Locate the cell with the specified text and output its [x, y] center coordinate. 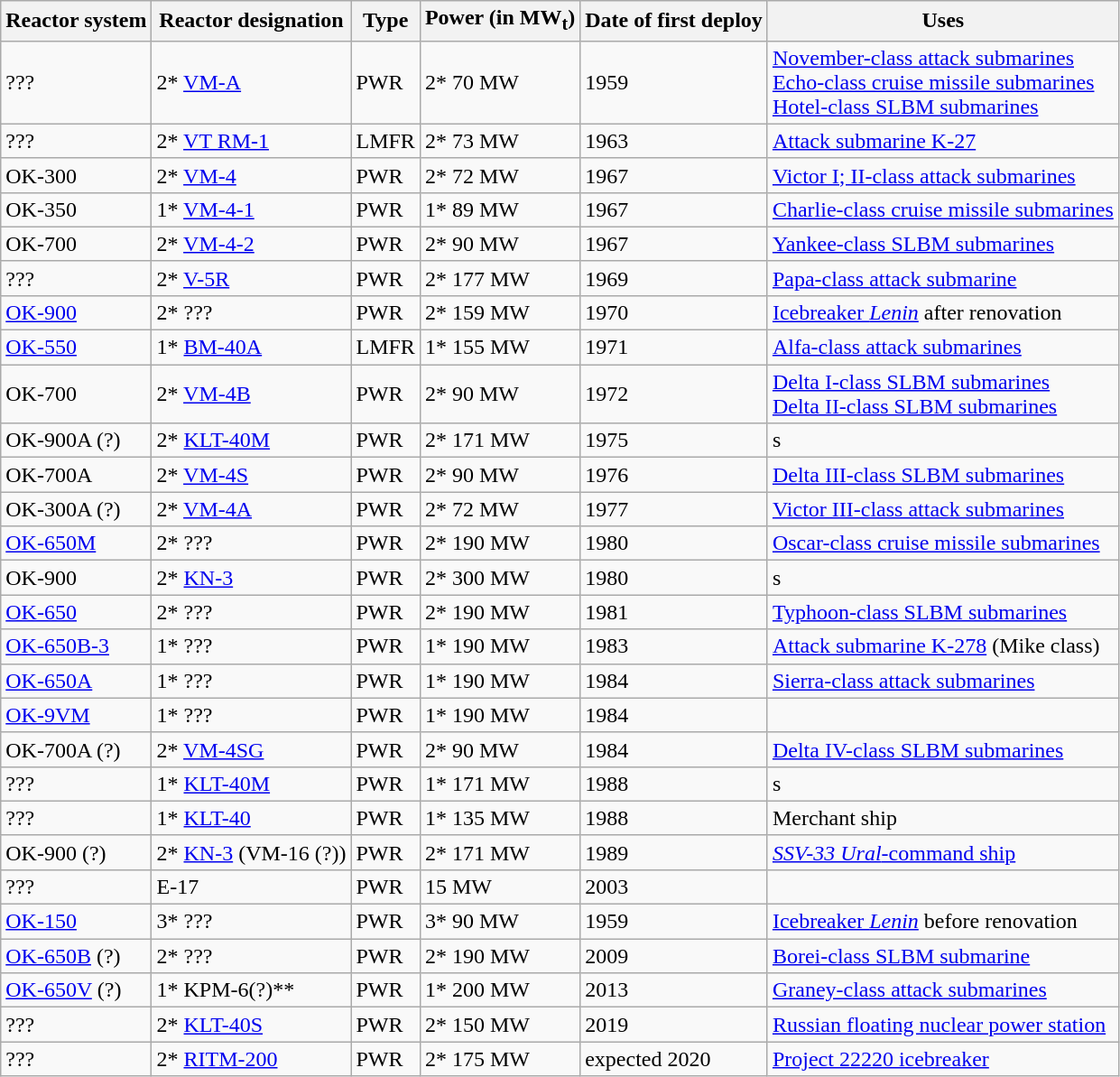
15 MW [500, 887]
2* KN-3 (VM-16 (?)) [251, 852]
2* 300 MW [500, 578]
1* KLT-40 [251, 818]
1989 [674, 852]
OK-550 [76, 348]
1963 [674, 141]
2* VM-4-2 [251, 244]
1* 200 MW [500, 990]
Uses [942, 21]
1* 135 MW [500, 818]
2* 150 MW [500, 1025]
2* RITM-200 [251, 1059]
2013 [674, 990]
1969 [674, 278]
OK-650M [76, 543]
Sierra-class attack submarines [942, 681]
2003 [674, 887]
1* 171 MW [500, 784]
2019 [674, 1025]
OK-900 (?) [76, 852]
Icebreaker Lenin after renovation [942, 312]
1* 89 MW [500, 209]
1* KPM-6(?)** [251, 990]
1970 [674, 312]
Delta IV-class SLBM submarines [942, 749]
2* 159 MW [500, 312]
1* 155 MW [500, 348]
1* KLT-40M [251, 784]
Reactor system [76, 21]
1976 [674, 475]
Borei-class SLBM submarine [942, 956]
OK-700A [76, 475]
OK-650V (?) [76, 990]
2* VM-4A [251, 509]
2* VM-4SG [251, 749]
3* 90 MW [500, 922]
November-class attack submarinesEcho-class cruise missile submarinesHotel-class SLBM submarines [942, 82]
2* VM-4B [251, 394]
Project 22220 icebreaker [942, 1059]
2009 [674, 956]
2* KLT-40S [251, 1025]
1981 [674, 612]
Oscar-class cruise missile submarines [942, 543]
Graney-class attack submarines [942, 990]
1* VM-4-1 [251, 209]
Alfa-class attack submarines [942, 348]
2* KLT-40M [251, 441]
1983 [674, 646]
1975 [674, 441]
OK-300 [76, 175]
Delta III-class SLBM submarines [942, 475]
Attack submarine K-278 (Mike class) [942, 646]
OK-300A (?) [76, 509]
2* 175 MW [500, 1059]
OK-900A (?) [76, 441]
OK-650B (?) [76, 956]
1971 [674, 348]
Victor I; II-class attack submarines [942, 175]
OK-650B-3 [76, 646]
Russian floating nuclear power station [942, 1025]
2* V-5R [251, 278]
1972 [674, 394]
3* ??? [251, 922]
Yankee-class SLBM submarines [942, 244]
2* VM-4 [251, 175]
1977 [674, 509]
OK-350 [76, 209]
OK-150 [76, 922]
Charlie-class cruise missile submarines [942, 209]
Delta I-class SLBM submarinesDelta II-class SLBM submarines [942, 394]
expected 2020 [674, 1059]
Reactor designation [251, 21]
OK-650A [76, 681]
Typhoon-class SLBM submarines [942, 612]
Victor III-class attack submarines [942, 509]
2* VM-4S [251, 475]
2* KN-3 [251, 578]
2* VT RM-1 [251, 141]
Icebreaker Lenin before renovation [942, 922]
Merchant ship [942, 818]
2* 70 MW [500, 82]
2* 177 MW [500, 278]
2* 73 MW [500, 141]
Papa-class attack submarine [942, 278]
Power (in MWt) [500, 21]
Type [385, 21]
2* VM-A [251, 82]
OK-9VM [76, 715]
OK-650 [76, 612]
OK-700A (?) [76, 749]
1* BM-40A [251, 348]
E-17 [251, 887]
Date of first deploy [674, 21]
Attack submarine K-27 [942, 141]
SSV-33 Ural-command ship [942, 852]
